Extract the (X, Y) coordinate from the center of the cell holding the provided text.  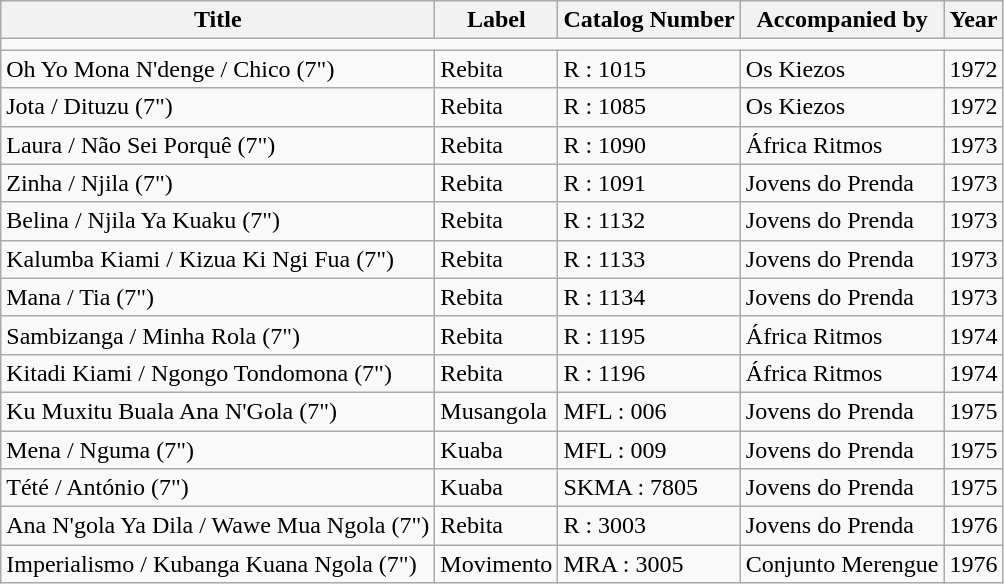
R : 1195 (649, 335)
Sambizanga / Minha Rola (7") (218, 335)
R : 1090 (649, 145)
Title (218, 20)
Accompanied by (842, 20)
Zinha / Njila (7") (218, 183)
SKMA : 7805 (649, 488)
Catalog Number (649, 20)
Kalumba Kiami / Kizua Ki Ngi Fua (7") (218, 259)
R : 1015 (649, 69)
Imperialismo / Kubanga Kuana Ngola (7") (218, 564)
R : 3003 (649, 526)
Tété / António (7") (218, 488)
R : 1091 (649, 183)
MFL : 009 (649, 449)
Ana N'gola Ya Dila / Wawe Mua Ngola (7") (218, 526)
Label (496, 20)
Laura / Não Sei Porquê (7") (218, 145)
Year (974, 20)
R : 1134 (649, 297)
Conjunto Merengue (842, 564)
Musangola (496, 411)
MRA : 3005 (649, 564)
Mena / Nguma (7") (218, 449)
Belina / Njila Ya Kuaku (7") (218, 221)
Mana / Tia (7") (218, 297)
Ku Muxitu Buala Ana N'Gola (7") (218, 411)
R : 1196 (649, 373)
MFL : 006 (649, 411)
R : 1132 (649, 221)
Oh Yo Mona N'denge / Chico (7") (218, 69)
Jota / Dituzu (7") (218, 107)
R : 1085 (649, 107)
Movimento (496, 564)
R : 1133 (649, 259)
Kitadi Kiami / Ngongo Tondomona (7") (218, 373)
